Detect which cell encompasses the target text, then output its (x, y) center coordinate. 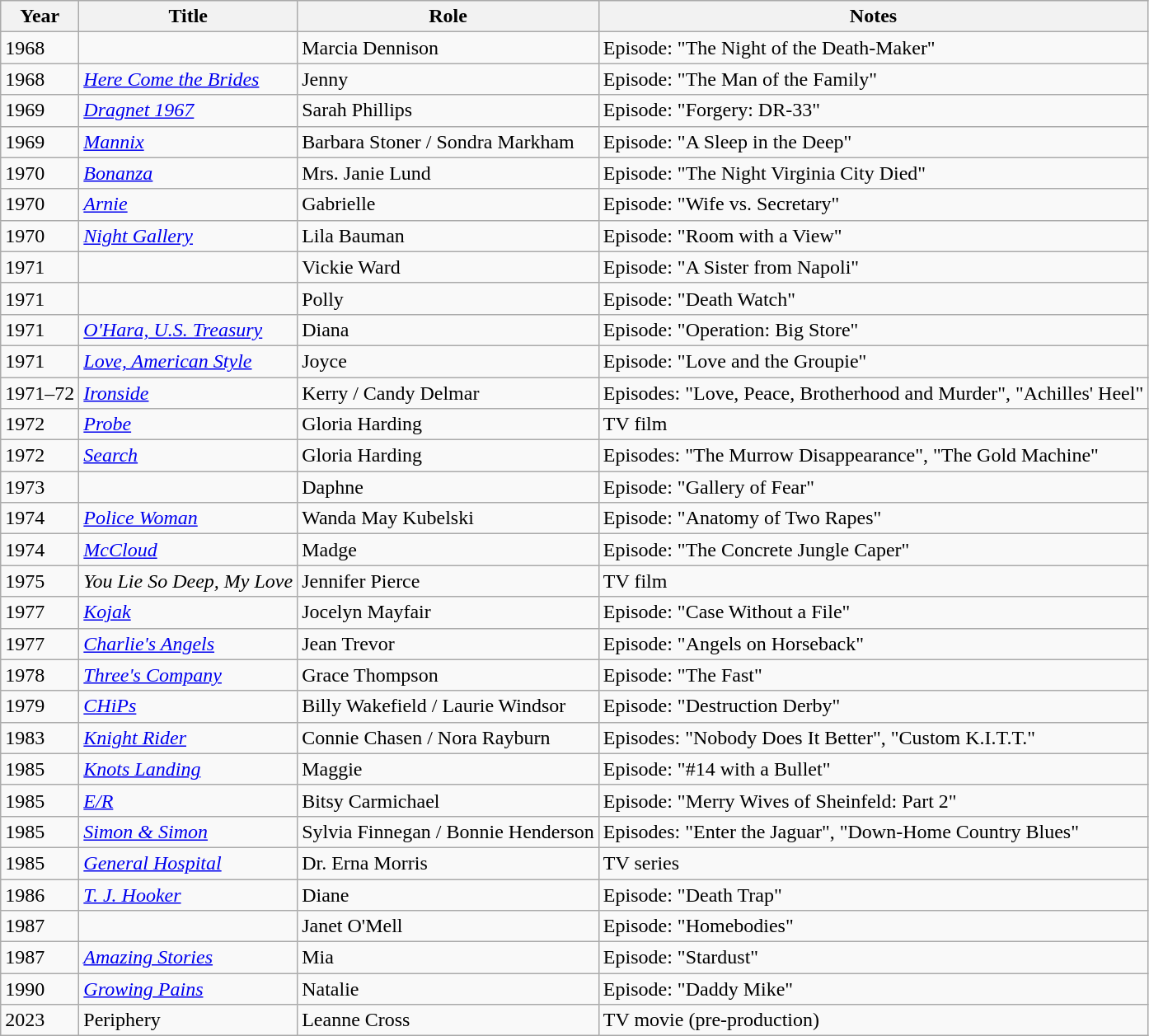
Jennifer Pierce (448, 581)
Knight Rider (188, 738)
Episode: "Homebodies" (873, 926)
1973 (40, 487)
1975 (40, 581)
Search (188, 456)
Arnie (188, 204)
Mrs. Janie Lund (448, 173)
Night Gallery (188, 236)
Episode: "Love and the Groupie" (873, 361)
Grace Thompson (448, 675)
Bonanza (188, 173)
1978 (40, 675)
E/R (188, 800)
Bitsy Carmichael (448, 800)
Episode: "Room with a View" (873, 236)
1986 (40, 894)
Mia (448, 958)
Leanne Cross (448, 1020)
Sarah Phillips (448, 110)
Barbara Stoner / Sondra Markham (448, 142)
Here Come the Brides (188, 79)
Episode: "Case Without a File" (873, 612)
1971–72 (40, 393)
Kerry / Candy Delmar (448, 393)
Episode: "Forgery: DR-33" (873, 110)
Episode: "Destruction Derby" (873, 706)
Periphery (188, 1020)
Vickie Ward (448, 267)
CHiPs (188, 706)
2023 (40, 1020)
Episode: "Angels on Horseback" (873, 644)
Dragnet 1967 (188, 110)
McCloud (188, 550)
Jenny (448, 79)
Charlie's Angels (188, 644)
1990 (40, 989)
Growing Pains (188, 989)
Simon & Simon (188, 832)
Wanda May Kubelski (448, 518)
Probe (188, 424)
Amazing Stories (188, 958)
Polly (448, 298)
Billy Wakefield / Laurie Windsor (448, 706)
Madge (448, 550)
Episode: "The Night Virginia City Died" (873, 173)
1979 (40, 706)
Episode: "Merry Wives of Sheinfeld: Part 2" (873, 800)
Three's Company (188, 675)
Natalie (448, 989)
Jocelyn Mayfair (448, 612)
T. J. Hooker (188, 894)
Episode: "Wife vs. Secretary" (873, 204)
Episode: "Death Watch" (873, 298)
Connie Chasen / Nora Rayburn (448, 738)
Episodes: "Love, Peace, Brotherhood and Murder", "Achilles' Heel" (873, 393)
Episode: "A Sleep in the Deep" (873, 142)
Love, American Style (188, 361)
Mannix (188, 142)
Jean Trevor (448, 644)
Episode: "Gallery of Fear" (873, 487)
Episode: "Anatomy of Two Rapes" (873, 518)
Episode: "Stardust" (873, 958)
Janet O'Mell (448, 926)
Daphne (448, 487)
Lila Bauman (448, 236)
Episode: "The Fast" (873, 675)
Sylvia Finnegan / Bonnie Henderson (448, 832)
Marcia Dennison (448, 48)
TV series (873, 863)
Episode: "#14 with a Bullet" (873, 769)
General Hospital (188, 863)
Year (40, 16)
Kojak (188, 612)
Diana (448, 330)
Ironside (188, 393)
Police Woman (188, 518)
Episode: "Daddy Mike" (873, 989)
Role (448, 16)
Knots Landing (188, 769)
TV movie (pre-production) (873, 1020)
Episode: "Operation: Big Store" (873, 330)
Diane (448, 894)
Gabrielle (448, 204)
Episode: "The Concrete Jungle Caper" (873, 550)
You Lie So Deep, My Love (188, 581)
Joyce (448, 361)
Episode: "A Sister from Napoli" (873, 267)
Episodes: "The Murrow Disappearance", "The Gold Machine" (873, 456)
Maggie (448, 769)
Dr. Erna Morris (448, 863)
Episode: "The Night of the Death-Maker" (873, 48)
Episodes: "Nobody Does It Better", "Custom K.I.T.T." (873, 738)
Title (188, 16)
Episode: "The Man of the Family" (873, 79)
Episode: "Death Trap" (873, 894)
Episodes: "Enter the Jaguar", "Down-Home Country Blues" (873, 832)
Notes (873, 16)
O'Hara, U.S. Treasury (188, 330)
1983 (40, 738)
